Provide the [x, y] coordinate of the cell's center where the given text is located.  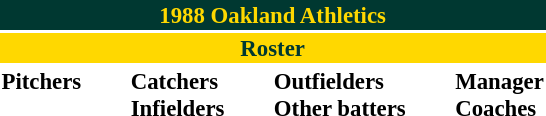
1988 Oakland Athletics [272, 15]
Roster [272, 48]
